From the cell containing the given text, extract its center point as [X, Y] coordinate. 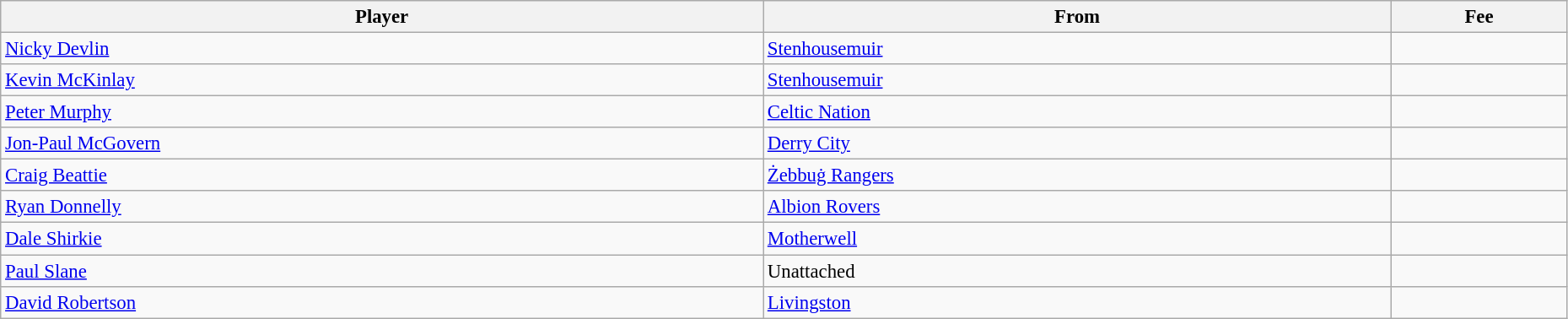
Motherwell [1076, 239]
Ryan Donnelly [382, 207]
Kevin McKinlay [382, 80]
From [1076, 17]
David Robertson [382, 302]
Nicky Devlin [382, 49]
Celtic Nation [1076, 112]
Żebbuġ Rangers [1076, 176]
Unattached [1076, 271]
Livingston [1076, 302]
Craig Beattie [382, 176]
Fee [1479, 17]
Dale Shirkie [382, 239]
Jon-Paul McGovern [382, 143]
Player [382, 17]
Paul Slane [382, 271]
Peter Murphy [382, 112]
Derry City [1076, 143]
Albion Rovers [1076, 207]
